For the text-containing cell, return its midpoint in (X, Y) coordinate format. 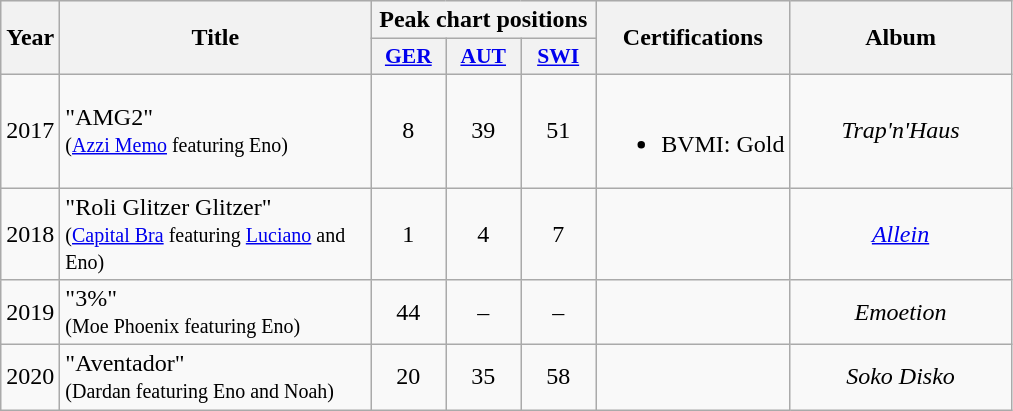
39 (484, 130)
BVMI: Gold (693, 130)
"3%" (Moe Phoenix featuring Eno) (216, 312)
2018 (30, 234)
Trap'n'Haus (900, 130)
2017 (30, 130)
44 (408, 312)
2020 (30, 378)
Title (216, 38)
Certifications (693, 38)
"Roli Glitzer Glitzer" (Capital Bra featuring Luciano and Eno) (216, 234)
7 (558, 234)
AUT (484, 57)
Album (900, 38)
20 (408, 378)
Year (30, 38)
SWI (558, 57)
Emoetion (900, 312)
Allein (900, 234)
Soko Disko (900, 378)
2019 (30, 312)
4 (484, 234)
"Aventador" (Dardan featuring Eno and Noah) (216, 378)
GER (408, 57)
"AMG2" (Azzi Memo featuring Eno) (216, 130)
58 (558, 378)
51 (558, 130)
1 (408, 234)
35 (484, 378)
8 (408, 130)
Peak chart positions (484, 20)
